Locate the cell with the specified text and output its (X, Y) center coordinate. 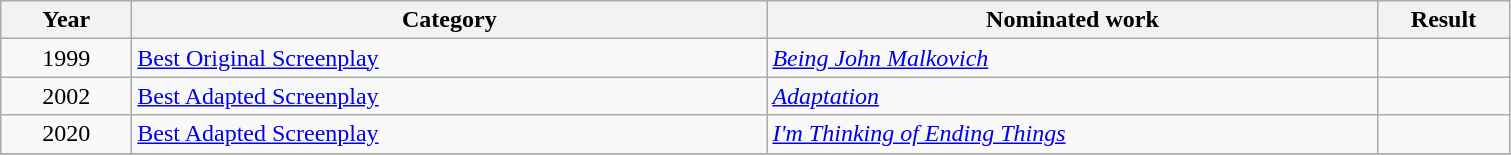
Best Original Screenplay (450, 58)
Adaptation (1072, 96)
I'm Thinking of Ending Things (1072, 134)
Result (1444, 20)
2002 (66, 96)
1999 (66, 58)
Being John Malkovich (1072, 58)
Year (66, 20)
2020 (66, 134)
Nominated work (1072, 20)
Category (450, 20)
